Identify which cell holds the provided text, then report its [x, y] central coordinate. 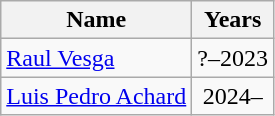
Name [96, 20]
2024– [233, 96]
Luis Pedro Achard [96, 96]
Raul Vesga [96, 58]
Years [233, 20]
?–2023 [233, 58]
